Scan for the cell matching the given text and deliver its [X, Y] coordinate at center. 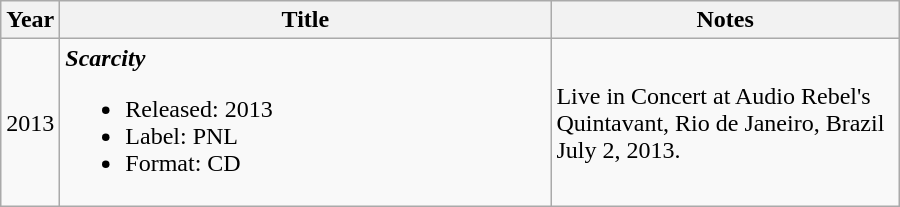
ScarcityReleased: 2013Label: PNL Format: CD [306, 122]
Title [306, 20]
Live in Concert at Audio Rebel's Quintavant, Rio de Janeiro, Brazil July 2, 2013. [726, 122]
Notes [726, 20]
Year [30, 20]
2013 [30, 122]
